Scan for the cell matching the given text and deliver its (x, y) coordinate at center. 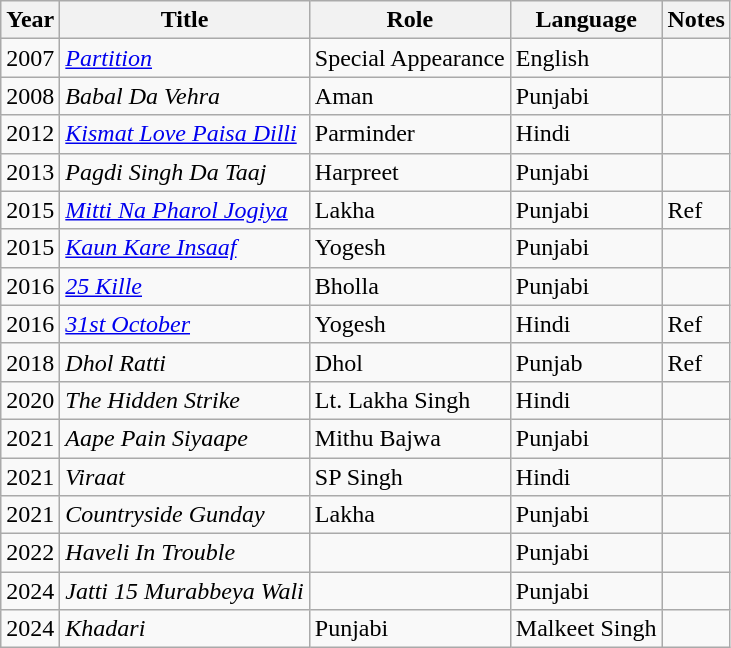
SP Singh (410, 477)
Dhol Ratti (184, 362)
Year (30, 20)
Harpreet (410, 172)
Special Appearance (410, 58)
Role (410, 20)
25 Kille (184, 286)
Mitti Na Pharol Jogiya (184, 210)
Mithu Bajwa (410, 438)
Aape Pain Siyaape (184, 438)
Kaun Kare Insaaf (184, 248)
Pagdi Singh Da Taaj (184, 172)
2012 (30, 134)
Lt. Lakha Singh (410, 400)
2020 (30, 400)
Aman (410, 96)
Kismat Love Paisa Dilli (184, 134)
Viraat (184, 477)
2007 (30, 58)
Punjab (586, 362)
The Hidden Strike (184, 400)
Title (184, 20)
2018 (30, 362)
Dhol (410, 362)
Countryside Gunday (184, 515)
Notes (696, 20)
Babal Da Vehra (184, 96)
Language (586, 20)
2022 (30, 553)
Parminder (410, 134)
Khadari (184, 629)
Malkeet Singh (586, 629)
31st October (184, 324)
2013 (30, 172)
2008 (30, 96)
Jatti 15 Murabbeya Wali (184, 591)
English (586, 58)
Haveli In Trouble (184, 553)
Bholla (410, 286)
Partition (184, 58)
